Provide the [x, y] coordinate of the cell's center where the given text is located.  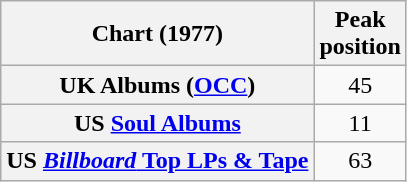
63 [360, 161]
45 [360, 85]
US Billboard Top LPs & Tape [158, 161]
US Soul Albums [158, 123]
Chart (1977) [158, 34]
11 [360, 123]
UK Albums (OCC) [158, 85]
Peakposition [360, 34]
